Search for the cell housing the specified text and yield its [x, y] center coordinate. 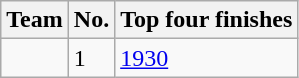
Top four finishes [206, 20]
1 [91, 58]
Team [35, 20]
1930 [206, 58]
No. [91, 20]
